Pinpoint the cell where the given text exists, returning its (X, Y) midpoint coordinate. 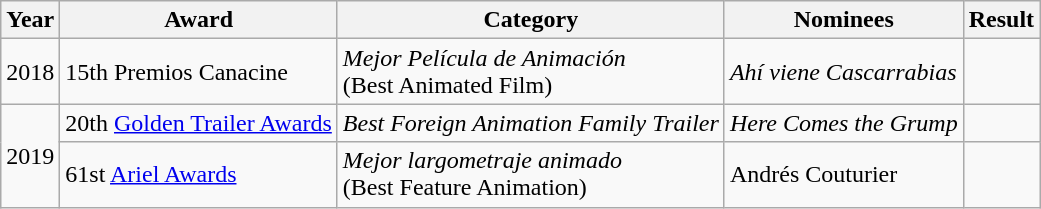
15th Premios Canacine (199, 72)
Mejor Película de Animación(Best Animated Film) (530, 72)
Best Foreign Animation Family Trailer (530, 123)
Ahí viene Cascarrabias (844, 72)
Result (1001, 20)
2018 (30, 72)
Award (199, 20)
Andrés Couturier (844, 174)
61st Ariel Awards (199, 174)
20th Golden Trailer Awards (199, 123)
Nominees (844, 20)
Year (30, 20)
Mejor largometraje animado(Best Feature Animation) (530, 174)
2019 (30, 156)
Category (530, 20)
Here Comes the Grump (844, 123)
